Return [x, y] of the center of cell containing provided text 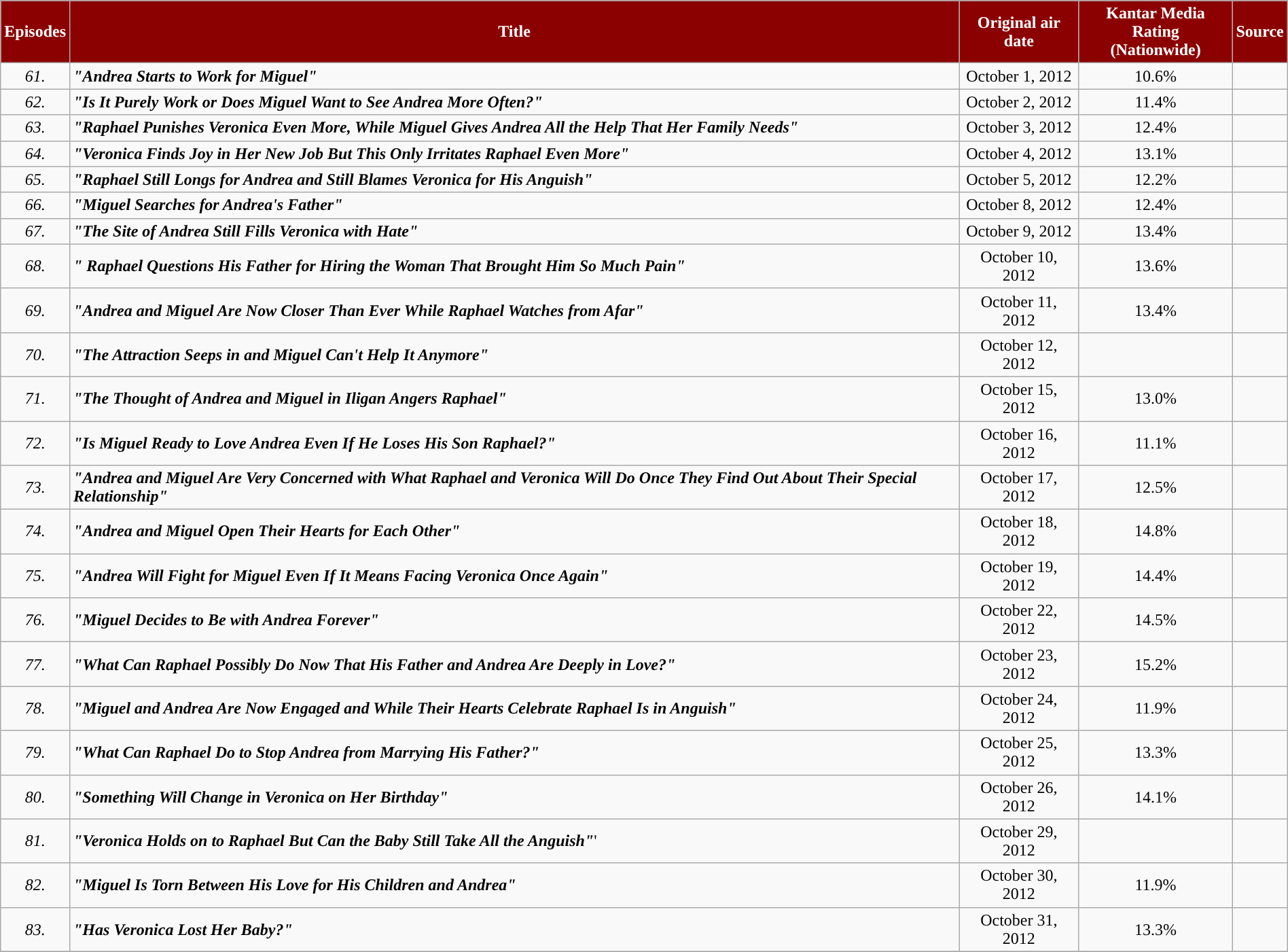
11.4% [1156, 102]
"What Can Raphael Do to Stop Andrea from Marrying His Father?" [515, 753]
64. [35, 154]
October 26, 2012 [1019, 796]
October 9, 2012 [1019, 231]
75. [35, 576]
"The Site of Andrea Still Fills Veronica with Hate" [515, 231]
13.6% [1156, 266]
"What Can Raphael Possibly Do Now That His Father and Andrea Are Deeply in Love?" [515, 665]
"Veronica Holds on to Raphael But Can the Baby Still Take All the Anguish"' [515, 841]
10.6% [1156, 76]
"Has Veronica Lost Her Baby?" [515, 930]
October 16, 2012 [1019, 443]
61. [35, 76]
Title [515, 32]
80. [35, 796]
73. [35, 488]
79. [35, 753]
71. [35, 398]
October 29, 2012 [1019, 841]
October 19, 2012 [1019, 576]
Episodes [35, 32]
65. [35, 179]
"Andrea and Miguel Are Now Closer Than Ever While Raphael Watches from Afar" [515, 310]
"Miguel Decides to Be with Andrea Forever" [515, 620]
70. [35, 355]
October 4, 2012 [1019, 154]
"The Attraction Seeps in and Miguel Can't Help It Anymore" [515, 355]
October 12, 2012 [1019, 355]
October 1, 2012 [1019, 76]
October 22, 2012 [1019, 620]
67. [35, 231]
14.4% [1156, 576]
October 18, 2012 [1019, 531]
66. [35, 205]
October 11, 2012 [1019, 310]
October 24, 2012 [1019, 708]
Kantar Media Rating (Nationwide) [1156, 32]
11.1% [1156, 443]
12.2% [1156, 179]
82. [35, 885]
76. [35, 620]
Source [1259, 32]
"Raphael Punishes Veronica Even More, While Miguel Gives Andrea All the Help That Her Family Needs" [515, 128]
October 30, 2012 [1019, 885]
October 3, 2012 [1019, 128]
October 25, 2012 [1019, 753]
"Raphael Still Longs for Andrea and Still Blames Veronica for His Anguish" [515, 179]
October 15, 2012 [1019, 398]
68. [35, 266]
October 8, 2012 [1019, 205]
"Andrea Starts to Work for Miguel" [515, 76]
"Miguel and Andrea Are Now Engaged and While Their Hearts Celebrate Raphael Is in Anguish" [515, 708]
81. [35, 841]
October 17, 2012 [1019, 488]
13.0% [1156, 398]
"Something Will Change in Veronica on Her Birthday" [515, 796]
72. [35, 443]
78. [35, 708]
"Miguel Searches for Andrea's Father" [515, 205]
69. [35, 310]
October 31, 2012 [1019, 930]
"Andrea and Miguel Open Their Hearts for Each Other" [515, 531]
13.1% [1156, 154]
October 10, 2012 [1019, 266]
83. [35, 930]
"Is It Purely Work or Does Miguel Want to See Andrea More Often?" [515, 102]
74. [35, 531]
"The Thought of Andrea and Miguel in Iligan Angers Raphael" [515, 398]
"Andrea Will Fight for Miguel Even If It Means Facing Veronica Once Again" [515, 576]
October 2, 2012 [1019, 102]
62. [35, 102]
"Andrea and Miguel Are Very Concerned with What Raphael and Veronica Will Do Once They Find Out About Their Special Relationship" [515, 488]
14.8% [1156, 531]
October 23, 2012 [1019, 665]
77. [35, 665]
"Is Miguel Ready to Love Andrea Even If He Loses His Son Raphael?" [515, 443]
15.2% [1156, 665]
"Miguel Is Torn Between His Love for His Children and Andrea" [515, 885]
12.5% [1156, 488]
14.1% [1156, 796]
63. [35, 128]
" Raphael Questions His Father for Hiring the Woman That Brought Him So Much Pain" [515, 266]
Original air date [1019, 32]
14.5% [1156, 620]
October 5, 2012 [1019, 179]
"Veronica Finds Joy in Her New Job But This Only Irritates Raphael Even More" [515, 154]
